Locate the cell with the specified text and output its [x, y] center coordinate. 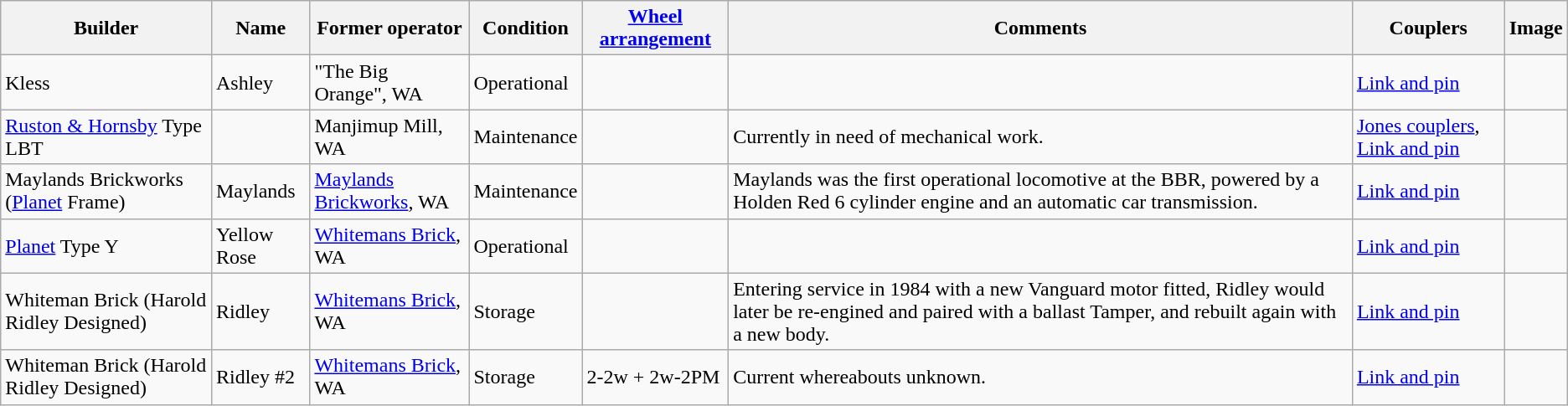
Former operator [389, 28]
Comments [1040, 28]
Wheel arrangement [655, 28]
Name [260, 28]
Maylands [260, 191]
Manjimup Mill, WA [389, 137]
2-2w + 2w-2PM [655, 377]
Yellow Rose [260, 246]
Current whereabouts unknown. [1040, 377]
Currently in need of mechanical work. [1040, 137]
Ruston & Hornsby Type LBT [106, 137]
"The Big Orange", WA [389, 82]
Maylands was the first operational locomotive at the BBR, powered by a Holden Red 6 cylinder engine and an automatic car transmission. [1040, 191]
Planet Type Y [106, 246]
Jones couplers, Link and pin [1428, 137]
Ridley [260, 311]
Ashley [260, 82]
Kless [106, 82]
Maylands Brickworks, WA [389, 191]
Maylands Brickworks (Planet Frame) [106, 191]
Builder [106, 28]
Image [1536, 28]
Ridley #2 [260, 377]
Couplers [1428, 28]
Condition [526, 28]
